Extract the (x, y) coordinate from the center of the cell holding the provided text.  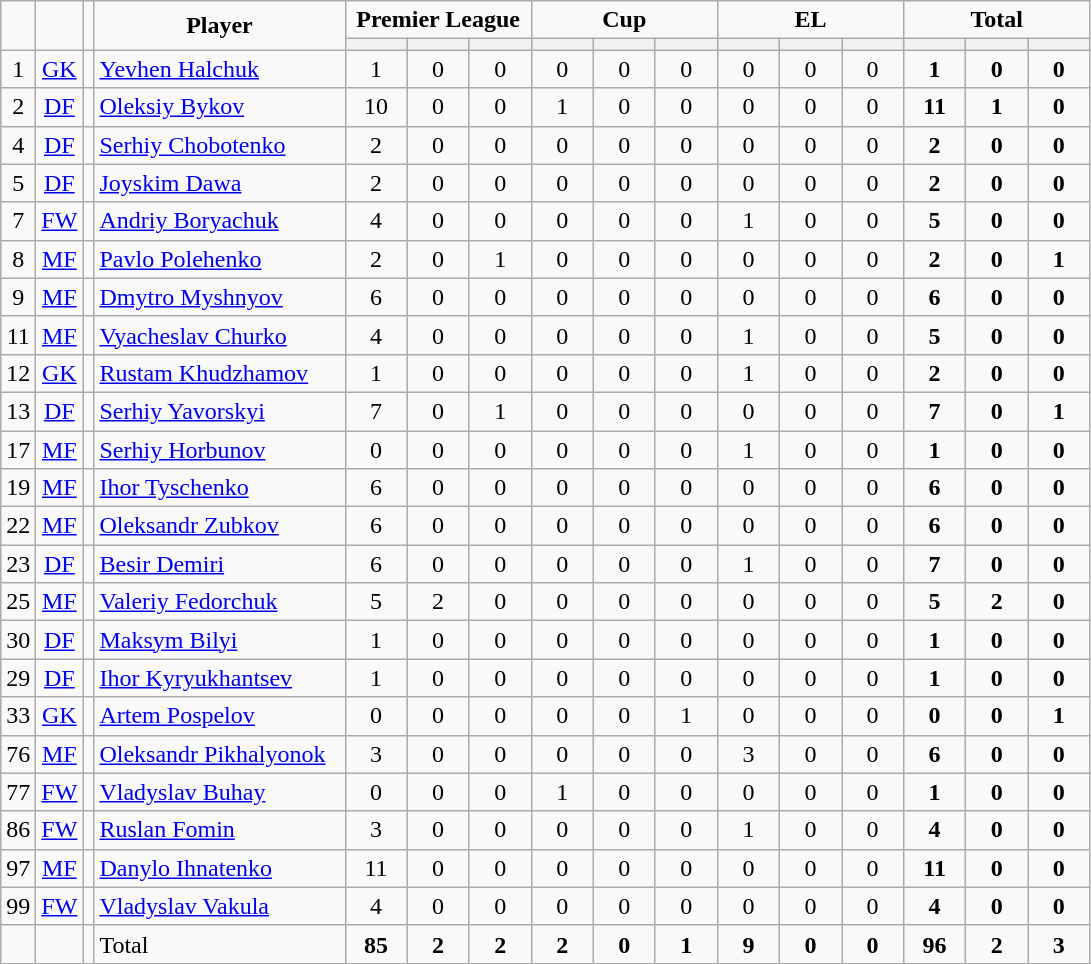
Serhiy Horbunov (220, 449)
85 (376, 944)
Ihor Kyryukhantsev (220, 678)
Besir Demiri (220, 564)
33 (18, 716)
13 (18, 411)
86 (18, 830)
99 (18, 906)
Vladyslav Buhay (220, 792)
8 (18, 259)
Oleksandr Pikhalyonok (220, 754)
EL (810, 20)
Premier League (438, 20)
Oleksiy Bykov (220, 107)
Rustam Khudzhamov (220, 373)
Ihor Tyschenko (220, 488)
Player (220, 26)
97 (18, 868)
17 (18, 449)
Valeriy Fedorchuk (220, 602)
29 (18, 678)
Maksym Bilyi (220, 640)
Danylo Ihnatenko (220, 868)
Yevhen Halchuk (220, 69)
Ruslan Fomin (220, 830)
Vyacheslav Churko (220, 335)
Vladyslav Vakula (220, 906)
22 (18, 526)
Joyskim Dawa (220, 183)
10 (376, 107)
76 (18, 754)
Artem Pospelov (220, 716)
Dmytro Myshnyov (220, 297)
12 (18, 373)
Andriy Boryachuk (220, 221)
77 (18, 792)
30 (18, 640)
Pavlo Polehenko (220, 259)
Serhiy Yavorskyi (220, 411)
96 (935, 944)
Oleksandr Zubkov (220, 526)
23 (18, 564)
19 (18, 488)
25 (18, 602)
Serhiy Chobotenko (220, 145)
Cup (624, 20)
